Extract the (x, y) coordinate from the center of the cell holding the provided text.  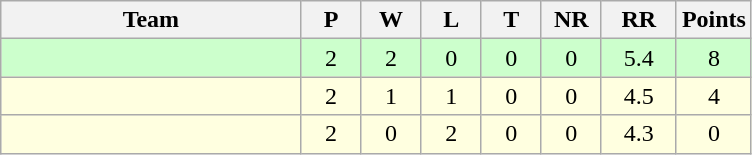
4.3 (638, 134)
W (391, 20)
L (451, 20)
P (331, 20)
5.4 (638, 58)
Points (714, 20)
4 (714, 96)
NR (571, 20)
4.5 (638, 96)
8 (714, 58)
T (511, 20)
Team (151, 20)
RR (638, 20)
